Extract the [x, y] coordinate from the center of the cell holding the provided text.  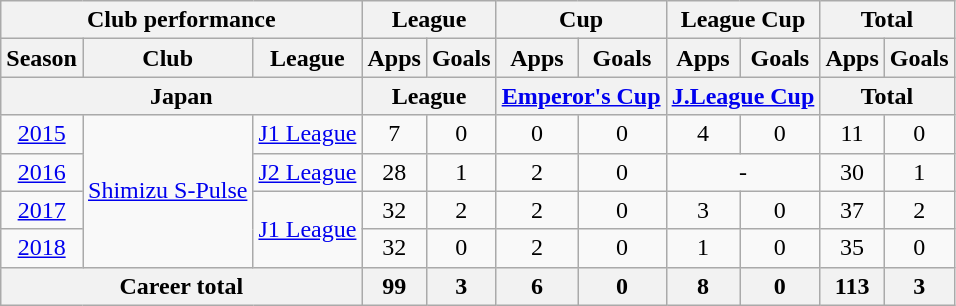
28 [394, 172]
113 [852, 286]
2017 [42, 210]
- [743, 172]
4 [703, 134]
Club performance [182, 20]
Emperor's Cup [581, 96]
Japan [182, 96]
30 [852, 172]
99 [394, 286]
2015 [42, 134]
J.League Cup [743, 96]
Club [167, 58]
J2 League [308, 172]
Season [42, 58]
Cup [581, 20]
35 [852, 248]
7 [394, 134]
11 [852, 134]
8 [703, 286]
6 [537, 286]
Shimizu S-Pulse [167, 191]
2018 [42, 248]
2016 [42, 172]
Career total [182, 286]
League Cup [743, 20]
37 [852, 210]
